For the text-containing cell, return its midpoint in [X, Y] coordinate format. 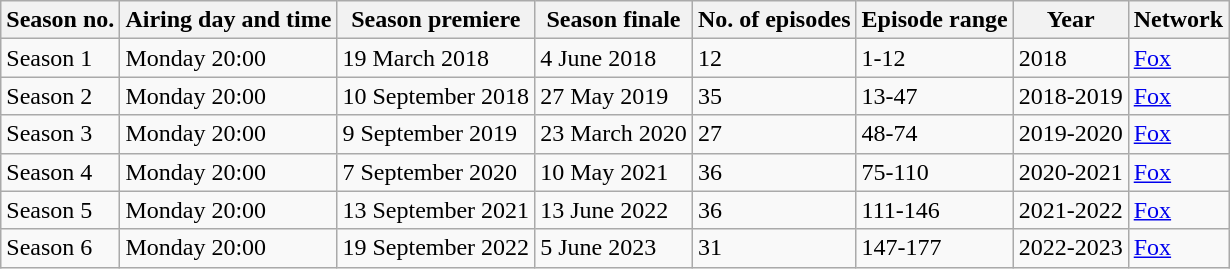
31 [774, 248]
2019-2020 [1070, 134]
Season premiere [436, 20]
23 March 2020 [614, 134]
Episode range [934, 20]
Year [1070, 20]
12 [774, 58]
2021-2022 [1070, 210]
Season 4 [60, 172]
10 May 2021 [614, 172]
Season finale [614, 20]
Season 3 [60, 134]
13-47 [934, 96]
2022-2023 [1070, 248]
147-177 [934, 248]
4 June 2018 [614, 58]
Network [1178, 20]
35 [774, 96]
Airing day and time [228, 20]
9 September 2019 [436, 134]
Season 1 [60, 58]
Season 2 [60, 96]
5 June 2023 [614, 248]
Season 5 [60, 210]
Season 6 [60, 248]
48-74 [934, 134]
Season no. [60, 20]
2018-2019 [1070, 96]
75-110 [934, 172]
13 September 2021 [436, 210]
13 June 2022 [614, 210]
1-12 [934, 58]
7 September 2020 [436, 172]
No. of episodes [774, 20]
111-146 [934, 210]
10 September 2018 [436, 96]
19 March 2018 [436, 58]
2018 [1070, 58]
27 [774, 134]
27 May 2019 [614, 96]
2020-2021 [1070, 172]
19 September 2022 [436, 248]
